Identify which cell holds the provided text, then report its [X, Y] central coordinate. 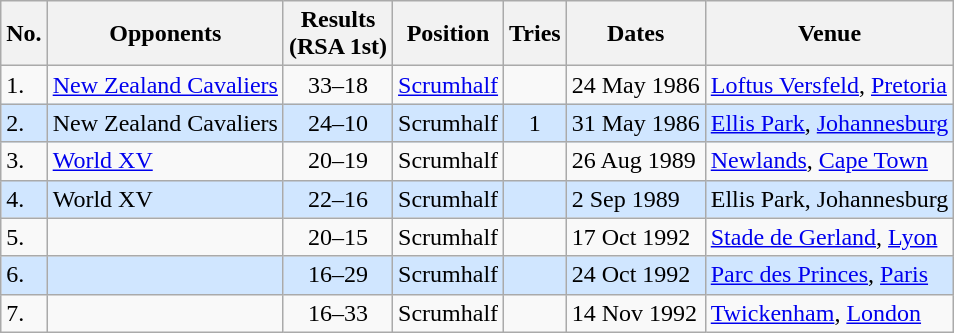
17 Oct 1992 [636, 237]
Opponents [165, 34]
6. [24, 275]
Stade de Gerland, Lyon [830, 237]
24–10 [338, 123]
Results (RSA 1st) [338, 34]
Newlands, Cape Town [830, 161]
Venue [830, 34]
Dates [636, 34]
2. [24, 123]
5. [24, 237]
No. [24, 34]
2 Sep 1989 [636, 199]
3. [24, 161]
20–15 [338, 237]
Tries [536, 34]
14 Nov 1992 [636, 313]
Position [448, 34]
33–18 [338, 85]
31 May 1986 [636, 123]
20–19 [338, 161]
Twickenham, London [830, 313]
24 Oct 1992 [636, 275]
Parc des Princes, Paris [830, 275]
22–16 [338, 199]
16–33 [338, 313]
7. [24, 313]
26 Aug 1989 [636, 161]
Loftus Versfeld, Pretoria [830, 85]
4. [24, 199]
16–29 [338, 275]
1. [24, 85]
1 [536, 123]
24 May 1986 [636, 85]
